Capture the cell that displays the provided text and extract its [x, y] central coordinate. 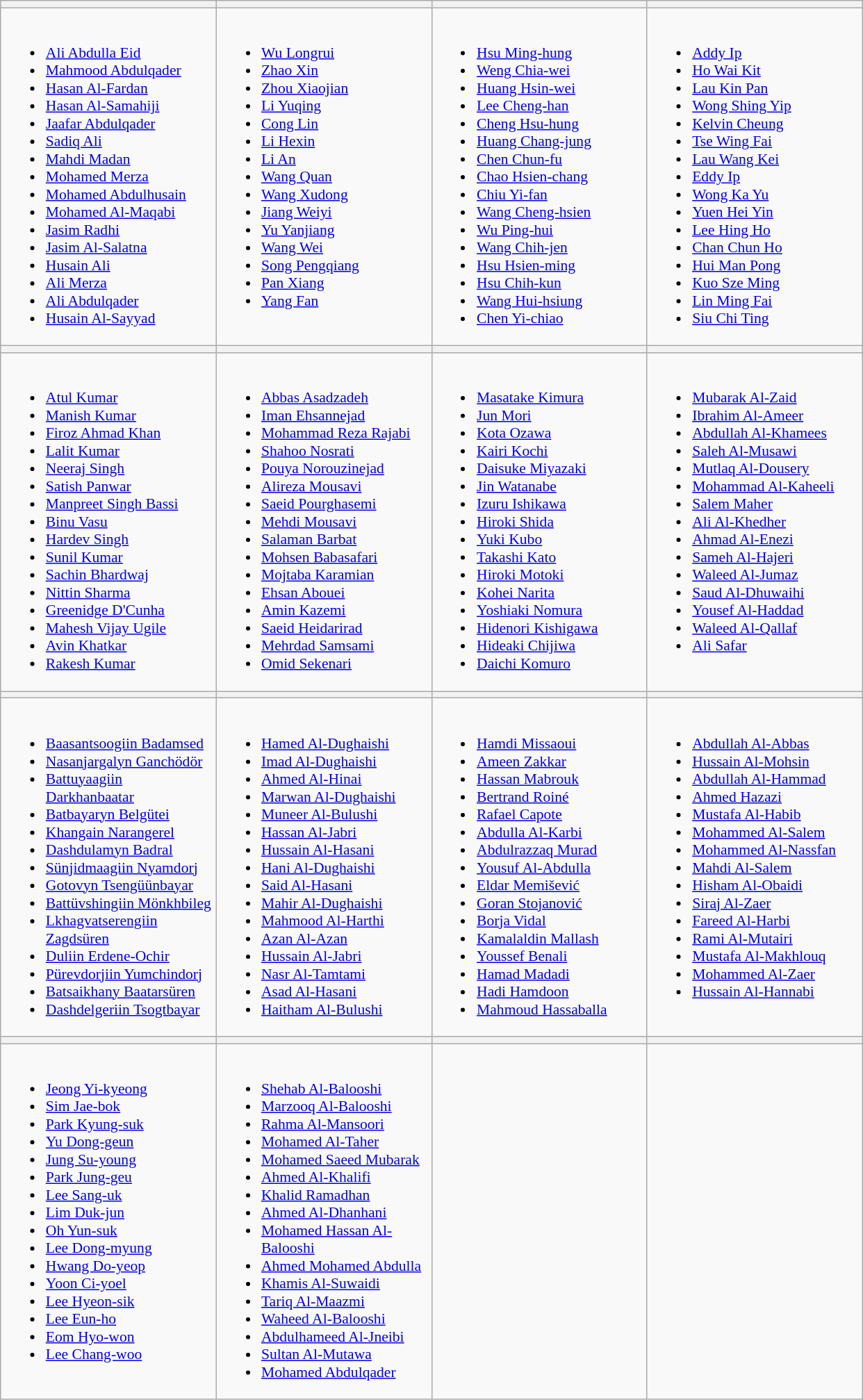
Wu LongruiZhao XinZhou XiaojianLi YuqingCong LinLi HexinLi AnWang QuanWang XudongJiang WeiyiYu YanjiangWang WeiSong PengqiangPan XiangYang Fan [324, 176]
